Return (X, Y) of the center of cell containing provided text 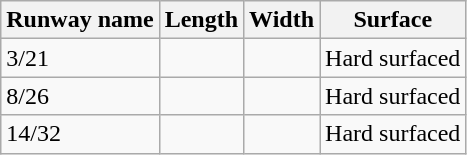
Surface (393, 20)
3/21 (80, 58)
Length (201, 20)
14/32 (80, 134)
Width (282, 20)
8/26 (80, 96)
Runway name (80, 20)
